Capture the cell that displays the provided text and extract its (x, y) central coordinate. 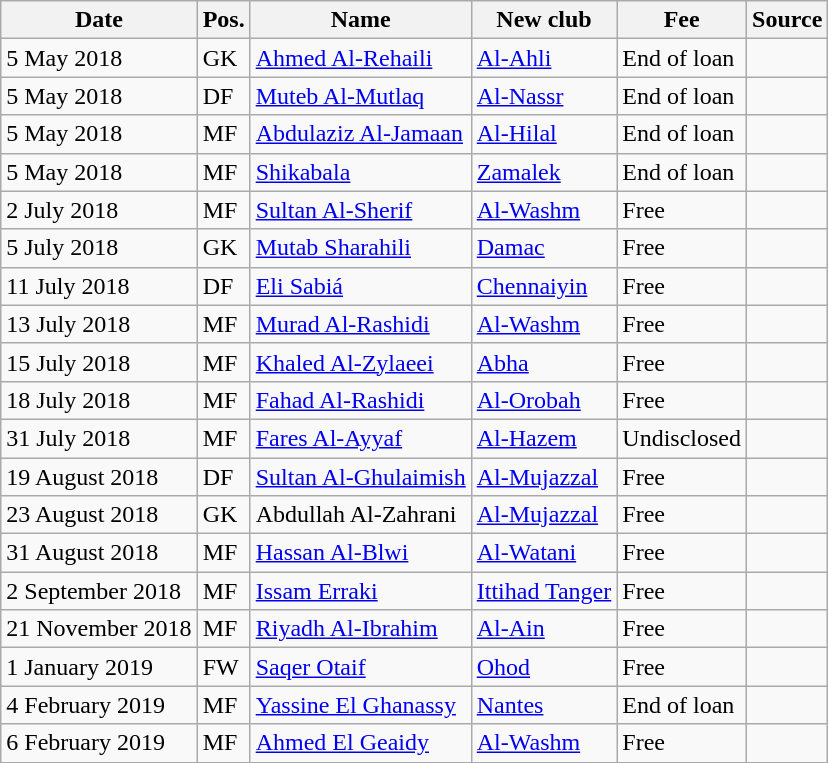
Name (360, 20)
FW (224, 667)
Source (788, 20)
Issam Erraki (360, 591)
Al-Hazem (544, 438)
Undisclosed (682, 438)
1 January 2019 (99, 667)
Fares Al-Ayyaf (360, 438)
Al-Hilal (544, 134)
31 July 2018 (99, 438)
18 July 2018 (99, 400)
21 November 2018 (99, 629)
Damac (544, 248)
Nantes (544, 705)
Al-Orobah (544, 400)
19 August 2018 (99, 477)
4 February 2019 (99, 705)
Abdulaziz Al-Jamaan (360, 134)
New club (544, 20)
Mutab Sharahili (360, 248)
13 July 2018 (99, 324)
Date (99, 20)
Pos. (224, 20)
2 July 2018 (99, 210)
Fee (682, 20)
Ohod (544, 667)
Fahad Al-Rashidi (360, 400)
Hassan Al-Blwi (360, 553)
23 August 2018 (99, 515)
31 August 2018 (99, 553)
6 February 2019 (99, 743)
11 July 2018 (99, 286)
2 September 2018 (99, 591)
Muteb Al-Mutlaq (360, 96)
Ittihad Tanger (544, 591)
Al-Ahli (544, 58)
Murad Al-Rashidi (360, 324)
Yassine El Ghanassy (360, 705)
Al-Ain (544, 629)
Al-Nassr (544, 96)
Zamalek (544, 172)
Chennaiyin (544, 286)
Khaled Al-Zylaeei (360, 362)
Shikabala (360, 172)
Riyadh Al-Ibrahim (360, 629)
Abdullah Al-Zahrani (360, 515)
Abha (544, 362)
15 July 2018 (99, 362)
5 July 2018 (99, 248)
Sultan Al-Sherif (360, 210)
Ahmed Al-Rehaili (360, 58)
Saqer Otaif (360, 667)
Eli Sabiá (360, 286)
Ahmed El Geaidy (360, 743)
Al-Watani (544, 553)
Sultan Al-Ghulaimish (360, 477)
